From the cell containing the given text, extract its center point as [x, y] coordinate. 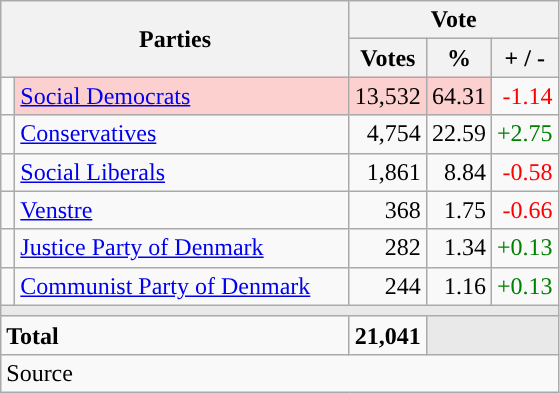
8.84 [458, 172]
Social Liberals [182, 172]
+2.75 [524, 134]
-1.14 [524, 96]
Social Democrats [182, 96]
368 [388, 210]
1.75 [458, 210]
1,861 [388, 172]
1.34 [458, 248]
4,754 [388, 134]
Source [280, 373]
Total [176, 335]
% [458, 58]
Votes [388, 58]
244 [388, 286]
Vote [454, 20]
Parties [176, 39]
Conservatives [182, 134]
13,532 [388, 96]
Venstre [182, 210]
Communist Party of Denmark [182, 286]
-0.66 [524, 210]
-0.58 [524, 172]
64.31 [458, 96]
+ / - [524, 58]
282 [388, 248]
22.59 [458, 134]
1.16 [458, 286]
21,041 [388, 335]
Justice Party of Denmark [182, 248]
